Scan for the cell matching the given text and deliver its [x, y] coordinate at center. 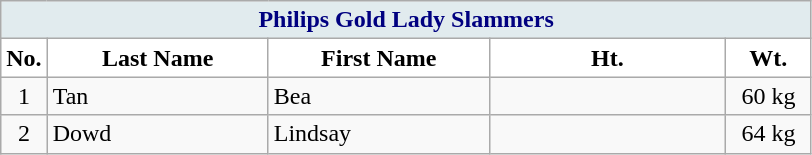
1 [24, 96]
Philips Gold Lady Slammers [406, 20]
Lindsay [378, 134]
60 kg [768, 96]
Wt. [768, 58]
First Name [378, 58]
Dowd [158, 134]
No. [24, 58]
64 kg [768, 134]
Bea [378, 96]
Ht. [607, 58]
Last Name [158, 58]
Tan [158, 96]
2 [24, 134]
